Provide the (X, Y) coordinate of the cell's center where the given text is located.  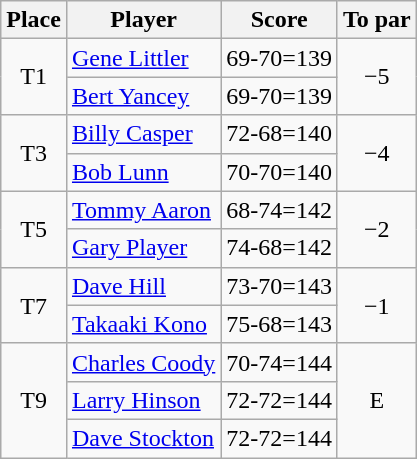
Billy Casper (143, 134)
Dave Hill (143, 286)
Charles Coody (143, 362)
−2 (376, 229)
Dave Stockton (143, 438)
70-70=140 (280, 172)
Gene Littler (143, 58)
Gary Player (143, 248)
T5 (34, 229)
73-70=143 (280, 286)
72-68=140 (280, 134)
Player (143, 20)
−1 (376, 305)
−4 (376, 153)
68-74=142 (280, 210)
T9 (34, 400)
−5 (376, 77)
74-68=142 (280, 248)
Takaaki Kono (143, 324)
Score (280, 20)
E (376, 400)
Larry Hinson (143, 400)
Place (34, 20)
70-74=144 (280, 362)
T7 (34, 305)
Tommy Aaron (143, 210)
75-68=143 (280, 324)
Bob Lunn (143, 172)
T1 (34, 77)
Bert Yancey (143, 96)
To par (376, 20)
T3 (34, 153)
